From the cell containing the given text, extract its center point as [x, y] coordinate. 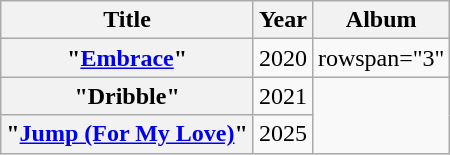
Title [128, 20]
Year [282, 20]
2020 [282, 58]
2021 [282, 96]
"Dribble" [128, 96]
"Embrace" [128, 58]
2025 [282, 134]
"Jump (For My Love)" [128, 134]
Album [381, 20]
rowspan="3" [381, 58]
